Identify which cell holds the provided text, then report its (x, y) central coordinate. 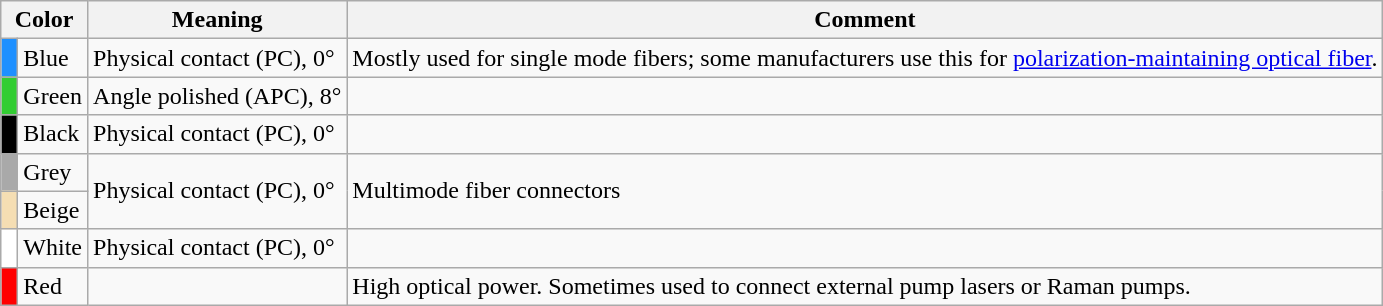
Grey (53, 172)
Black (53, 134)
High optical power. Sometimes used to connect external pump lasers or Raman pumps. (865, 286)
Blue (53, 58)
Beige (53, 210)
Green (53, 96)
Meaning (218, 20)
Multimode fiber connectors (865, 191)
Comment (865, 20)
Angle polished (APC), 8° (218, 96)
Red (53, 286)
Mostly used for single mode fibers; some manufacturers use this for polarization-maintaining optical fiber. (865, 58)
Color (44, 20)
White (53, 248)
